Provide the (x, y) coordinate of the cell's center where the given text is located.  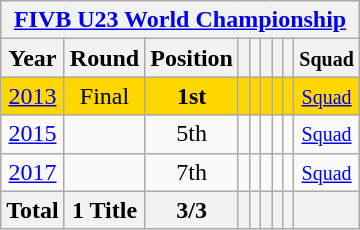
1st (192, 96)
Total (33, 210)
2015 (33, 134)
Final (104, 96)
3/3 (192, 210)
7th (192, 172)
2013 (33, 96)
Year (33, 58)
1 Title (104, 210)
5th (192, 134)
FIVB U23 World Championship (180, 20)
Round (104, 58)
2017 (33, 172)
Position (192, 58)
